Output the [X, Y] coordinate of the center of the cell containing the given text.  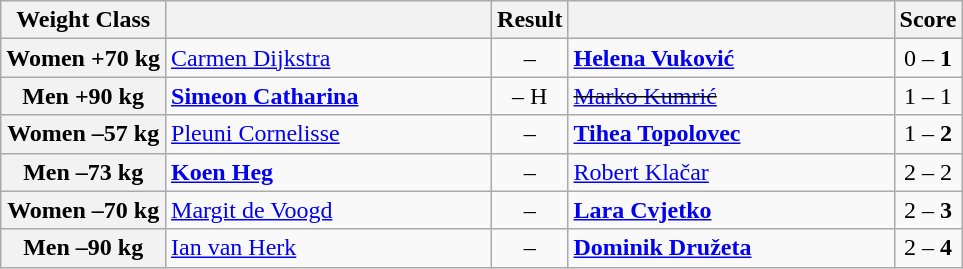
Carmen Dijkstra [329, 58]
Lara Cvjetko [731, 210]
Pleuni Cornelisse [329, 134]
2 – 4 [928, 248]
Dominik Družeta [731, 248]
Men –90 kg [84, 248]
Koen Heg [329, 172]
0 – 1 [928, 58]
2 – 3 [928, 210]
– H [530, 96]
Score [928, 20]
1 – 1 [928, 96]
2 – 2 [928, 172]
Robert Klačar [731, 172]
Simeon Catharina [329, 96]
Helena Vuković [731, 58]
Marko Kumrić [731, 96]
Tihea Topolovec [731, 134]
1 – 2 [928, 134]
Men +90 kg [84, 96]
Women +70 kg [84, 58]
Women –57 kg [84, 134]
Result [530, 20]
Margit de Voogd [329, 210]
Women –70 kg [84, 210]
Men –73 kg [84, 172]
Weight Class [84, 20]
Ian van Herk [329, 248]
